Search for the cell housing the specified text and yield its [x, y] center coordinate. 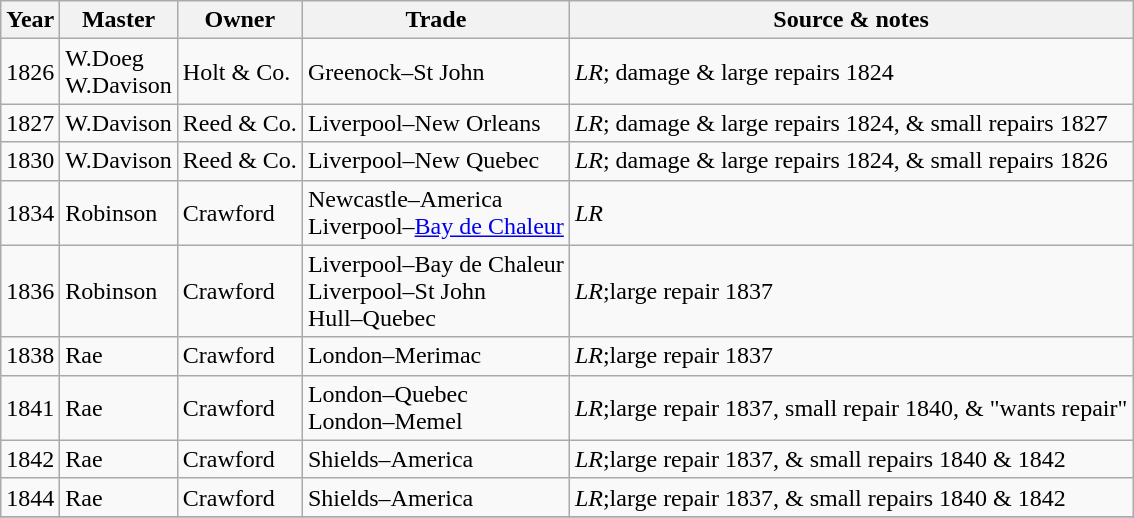
Master [119, 20]
1836 [30, 291]
Owner [240, 20]
Trade [436, 20]
London–QuebecLondon–Memel [436, 408]
1841 [30, 408]
1844 [30, 497]
LR [850, 212]
1834 [30, 212]
Liverpool–New Orleans [436, 123]
LR; damage & large repairs 1824 [850, 72]
Newcastle–AmericaLiverpool–Bay de Chaleur [436, 212]
LR; damage & large repairs 1824, & small repairs 1826 [850, 161]
Source & notes [850, 20]
Year [30, 20]
LR;large repair 1837, small repair 1840, & "wants repair" [850, 408]
1838 [30, 356]
1827 [30, 123]
Greenock–St John [436, 72]
W.DoegW.Davison [119, 72]
London–Merimac [436, 356]
Liverpool–Bay de ChaleurLiverpool–St JohnHull–Quebec [436, 291]
Liverpool–New Quebec [436, 161]
1830 [30, 161]
1826 [30, 72]
1842 [30, 459]
LR; damage & large repairs 1824, & small repairs 1827 [850, 123]
Holt & Co. [240, 72]
